Provide the [x, y] coordinate of the cell's center where the given text is located.  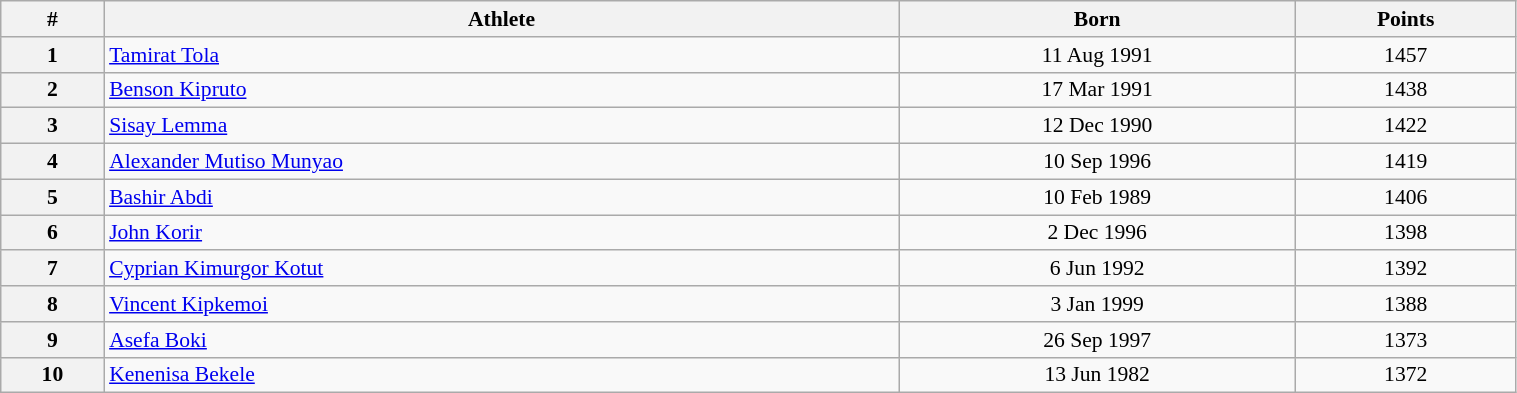
6 [52, 233]
Athlete [502, 19]
1406 [1406, 197]
Cyprian Kimurgor Kotut [502, 269]
Benson Kipruto [502, 90]
1422 [1406, 126]
1 [52, 55]
Kenenisa Bekele [502, 375]
1438 [1406, 90]
# [52, 19]
Tamirat Tola [502, 55]
Vincent Kipkemoi [502, 304]
10 [52, 375]
26 Sep 1997 [1097, 340]
2 [52, 90]
1457 [1406, 55]
6 Jun 1992 [1097, 269]
4 [52, 162]
Alexander Mutiso Munyao [502, 162]
7 [52, 269]
Born [1097, 19]
John Korir [502, 233]
1392 [1406, 269]
1373 [1406, 340]
17 Mar 1991 [1097, 90]
11 Aug 1991 [1097, 55]
1388 [1406, 304]
Bashir Abdi [502, 197]
3 Jan 1999 [1097, 304]
3 [52, 126]
1419 [1406, 162]
10 Feb 1989 [1097, 197]
1398 [1406, 233]
13 Jun 1982 [1097, 375]
10 Sep 1996 [1097, 162]
5 [52, 197]
Points [1406, 19]
1372 [1406, 375]
12 Dec 1990 [1097, 126]
9 [52, 340]
Sisay Lemma [502, 126]
8 [52, 304]
2 Dec 1996 [1097, 233]
Asefa Boki [502, 340]
